Capture the cell that displays the provided text and extract its [X, Y] central coordinate. 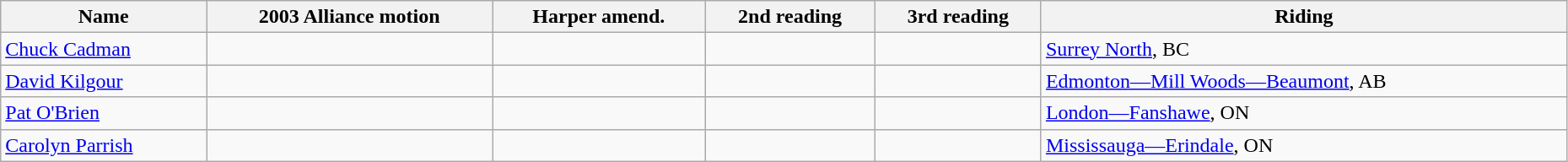
Mississauga—Erindale, ON [1304, 145]
Pat O'Brien [104, 113]
Harper amend. [599, 17]
Carolyn Parrish [104, 145]
Name [104, 17]
Surrey North, BC [1304, 49]
3rd reading [958, 17]
Edmonton—Mill Woods—Beaumont, AB [1304, 81]
London—Fanshawe, ON [1304, 113]
Riding [1304, 17]
2003 Alliance motion [349, 17]
David Kilgour [104, 81]
2nd reading [789, 17]
Chuck Cadman [104, 49]
